Identify which cell holds the provided text, then report its [x, y] central coordinate. 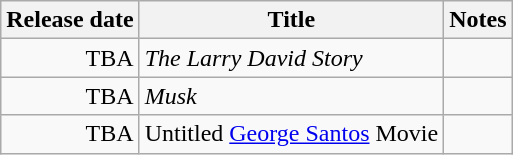
Release date [70, 20]
Untitled George Santos Movie [292, 134]
Title [292, 20]
Notes [478, 20]
The Larry David Story [292, 58]
Musk [292, 96]
